Determine the (x, y) coordinate at the center of the cell enclosing the given text.  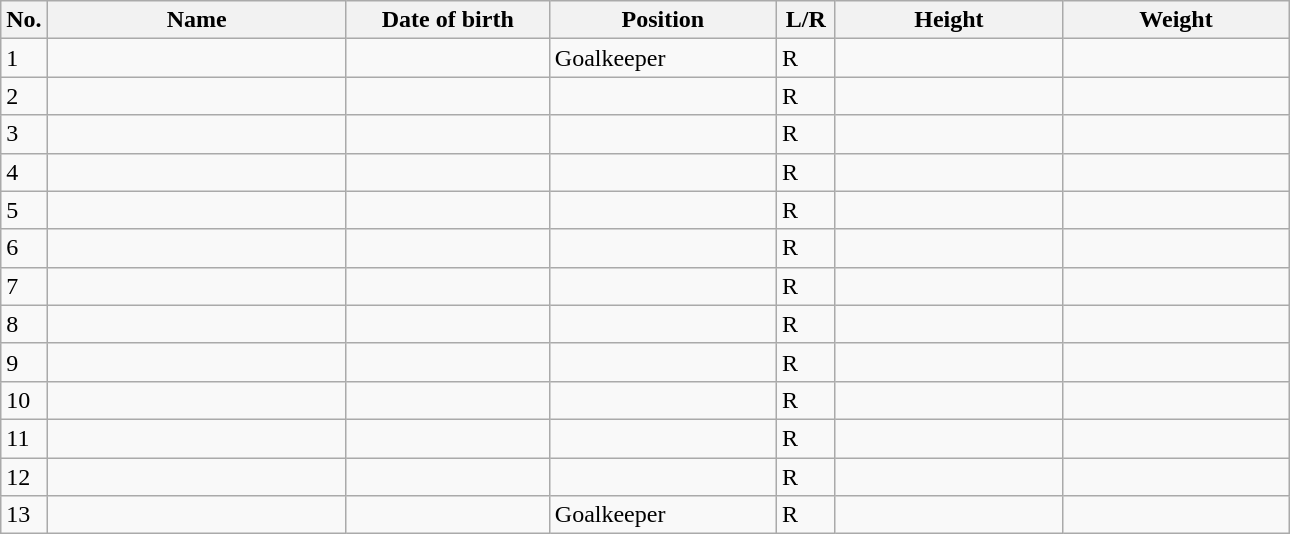
5 (24, 210)
Name (196, 20)
1 (24, 58)
6 (24, 248)
2 (24, 96)
No. (24, 20)
8 (24, 324)
Weight (1176, 20)
12 (24, 477)
9 (24, 362)
L/R (806, 20)
3 (24, 134)
7 (24, 286)
10 (24, 400)
Date of birth (448, 20)
13 (24, 515)
4 (24, 172)
Height (948, 20)
11 (24, 438)
Position (662, 20)
